Output the (x, y) coordinate of the center of the cell containing the given text.  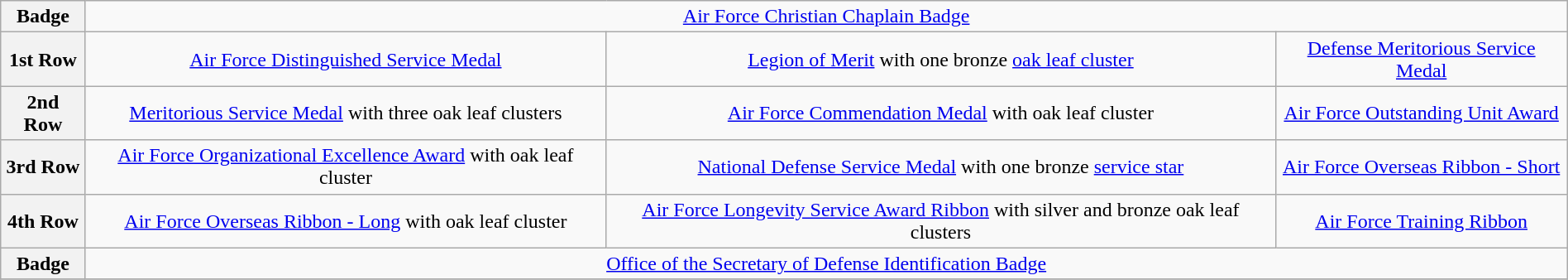
3rd Row (43, 167)
Air Force Training Ribbon (1421, 220)
Legion of Merit with one bronze oak leaf cluster (941, 60)
Air Force Overseas Ribbon - Long with oak leaf cluster (346, 220)
Office of the Secretary of Defense Identification Badge (826, 263)
Air Force Overseas Ribbon - Short (1421, 167)
Air Force Commendation Medal with oak leaf cluster (941, 113)
Air Force Distinguished Service Medal (346, 60)
Air Force Outstanding Unit Award (1421, 113)
1st Row (43, 60)
Defense Meritorious Service Medal (1421, 60)
Air Force Longevity Service Award Ribbon with silver and bronze oak leaf clusters (941, 220)
Meritorious Service Medal with three oak leaf clusters (346, 113)
2nd Row (43, 113)
Air Force Organizational Excellence Award with oak leaf cluster (346, 167)
Air Force Christian Chaplain Badge (826, 17)
National Defense Service Medal with one bronze service star (941, 167)
4th Row (43, 220)
